From the cell containing the given text, extract its center point as (x, y) coordinate. 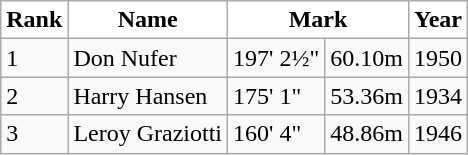
1934 (438, 96)
197' 2½" (276, 58)
Rank (34, 20)
2 (34, 96)
3 (34, 134)
Name (148, 20)
Leroy Graziotti (148, 134)
1950 (438, 58)
Harry Hansen (148, 96)
Don Nufer (148, 58)
1 (34, 58)
1946 (438, 134)
60.10m (367, 58)
175' 1" (276, 96)
160' 4" (276, 134)
Mark (318, 20)
53.36m (367, 96)
48.86m (367, 134)
Year (438, 20)
